Provide the (x, y) coordinate of the cell's center where the given text is located.  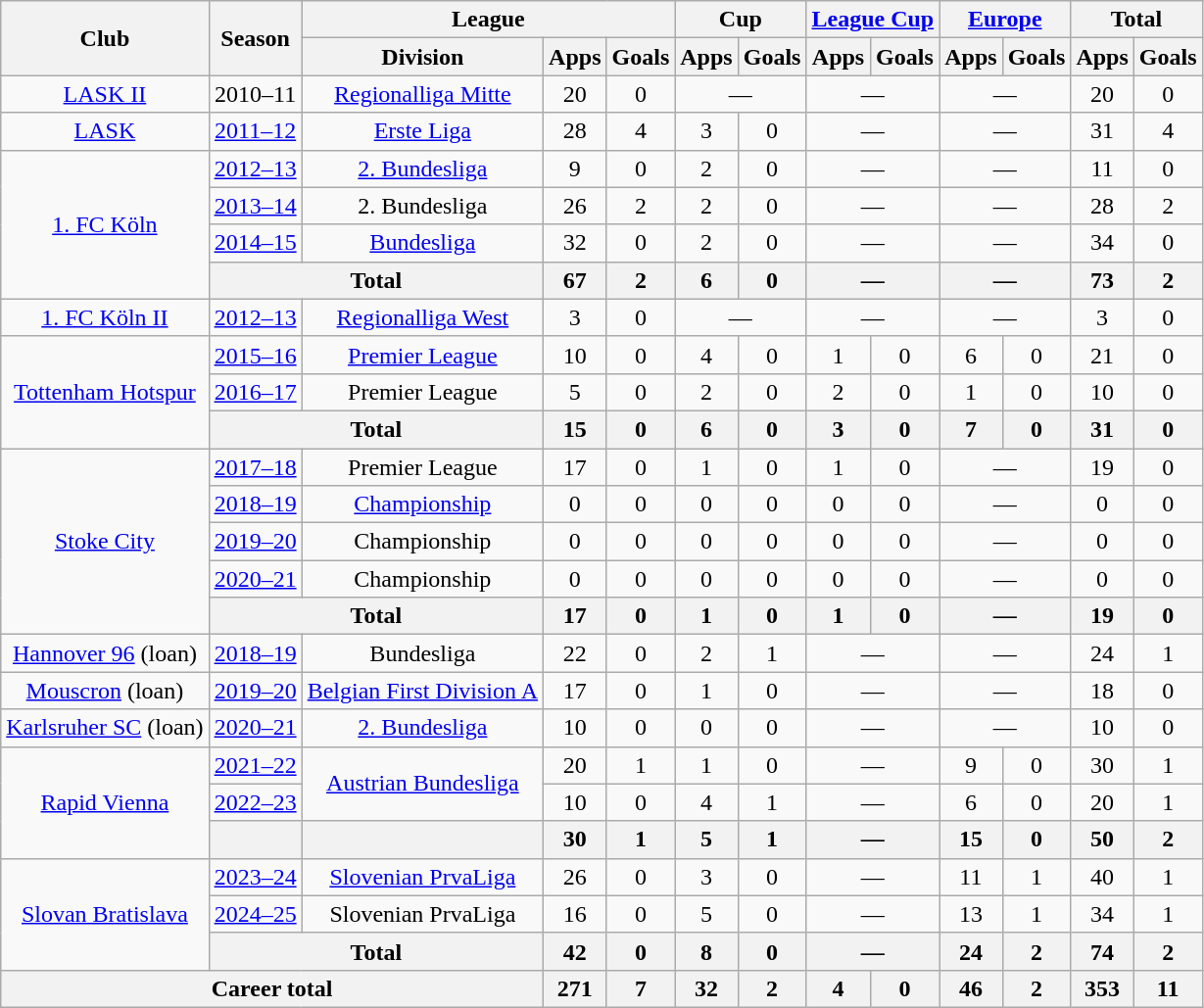
13 (971, 914)
League Cup (873, 20)
Slovan Bratislava (105, 914)
67 (575, 280)
Tottenham Hotspur (105, 392)
46 (971, 988)
2021–22 (255, 765)
Regionalliga West (422, 317)
16 (575, 914)
Division (422, 57)
353 (1102, 988)
Hannover 96 (loan) (105, 653)
2015–16 (255, 355)
2010–11 (255, 94)
8 (706, 951)
Austrian Bundesliga (422, 784)
Cup (741, 20)
2011–12 (255, 131)
2013–14 (255, 206)
Season (255, 38)
73 (1102, 280)
1. FC Köln II (105, 317)
21 (1102, 355)
2022–23 (255, 802)
2023–24 (255, 877)
Erste Liga (422, 131)
Europe (1005, 20)
1. FC Köln (105, 224)
2024–25 (255, 914)
40 (1102, 877)
Career total (272, 988)
Club (105, 38)
LASK (105, 131)
2016–17 (255, 392)
74 (1102, 951)
18 (1102, 691)
22 (575, 653)
Mouscron (loan) (105, 691)
Stoke City (105, 542)
42 (575, 951)
Karlsruher SC (loan) (105, 728)
League (488, 20)
Regionalliga Mitte (422, 94)
2014–15 (255, 243)
2017–18 (255, 467)
Rapid Vienna (105, 802)
50 (1102, 840)
271 (575, 988)
LASK II (105, 94)
Belgian First Division A (422, 691)
